Detect which cell encompasses the target text, then output its (X, Y) center coordinate. 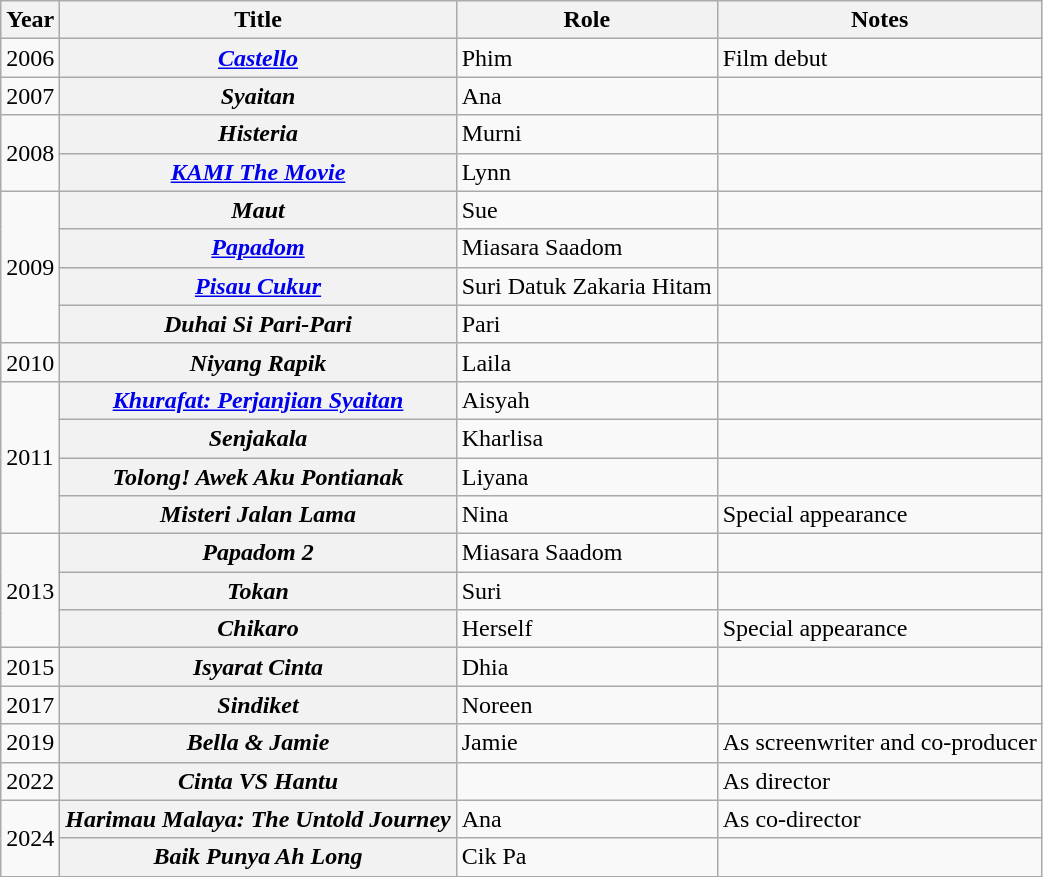
Aisyah (586, 400)
Herself (586, 629)
Cik Pa (586, 857)
Pisau Cukur (258, 286)
Isyarat Cinta (258, 667)
Khurafat: Perjanjian Syaitan (258, 400)
2024 (30, 838)
Lynn (586, 172)
Nina (586, 515)
Pari (586, 324)
Notes (880, 20)
Role (586, 20)
Noreen (586, 705)
Duhai Si Pari-Pari (258, 324)
Sindiket (258, 705)
2019 (30, 743)
2011 (30, 457)
Kharlisa (586, 438)
2010 (30, 362)
Histeria (258, 134)
Year (30, 20)
Senjakala (258, 438)
2009 (30, 267)
As director (880, 781)
Murni (586, 134)
Papadom (258, 248)
Chikaro (258, 629)
Dhia (586, 667)
Tolong! Awek Aku Pontianak (258, 477)
2015 (30, 667)
Film debut (880, 58)
2007 (30, 96)
Syaitan (258, 96)
Baik Punya Ah Long (258, 857)
As screenwriter and co-producer (880, 743)
Sue (586, 210)
As co-director (880, 819)
Maut (258, 210)
Title (258, 20)
Cinta VS Hantu (258, 781)
Liyana (586, 477)
Tokan (258, 591)
2022 (30, 781)
2017 (30, 705)
Misteri Jalan Lama (258, 515)
Harimau Malaya: The Untold Journey (258, 819)
Phim (586, 58)
2006 (30, 58)
Laila (586, 362)
Castello (258, 58)
Jamie (586, 743)
Niyang Rapik (258, 362)
Suri (586, 591)
KAMI The Movie (258, 172)
2013 (30, 591)
Bella & Jamie (258, 743)
2008 (30, 153)
Papadom 2 (258, 553)
Suri Datuk Zakaria Hitam (586, 286)
